Locate the cell with the specified text and output its [x, y] center coordinate. 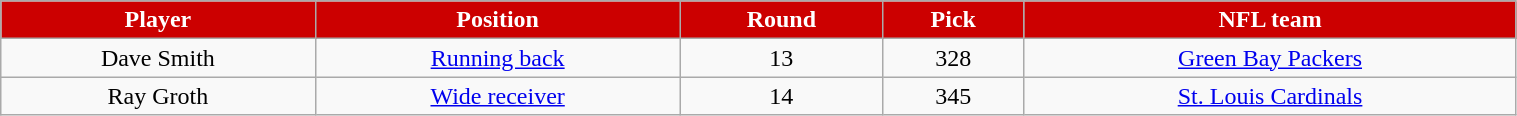
Round [781, 20]
328 [953, 58]
Position [498, 20]
Green Bay Packers [1270, 58]
NFL team [1270, 20]
Wide receiver [498, 96]
Pick [953, 20]
St. Louis Cardinals [1270, 96]
345 [953, 96]
Running back [498, 58]
Player [158, 20]
Ray Groth [158, 96]
Dave Smith [158, 58]
14 [781, 96]
13 [781, 58]
